Detect which cell encompasses the target text, then output its (x, y) center coordinate. 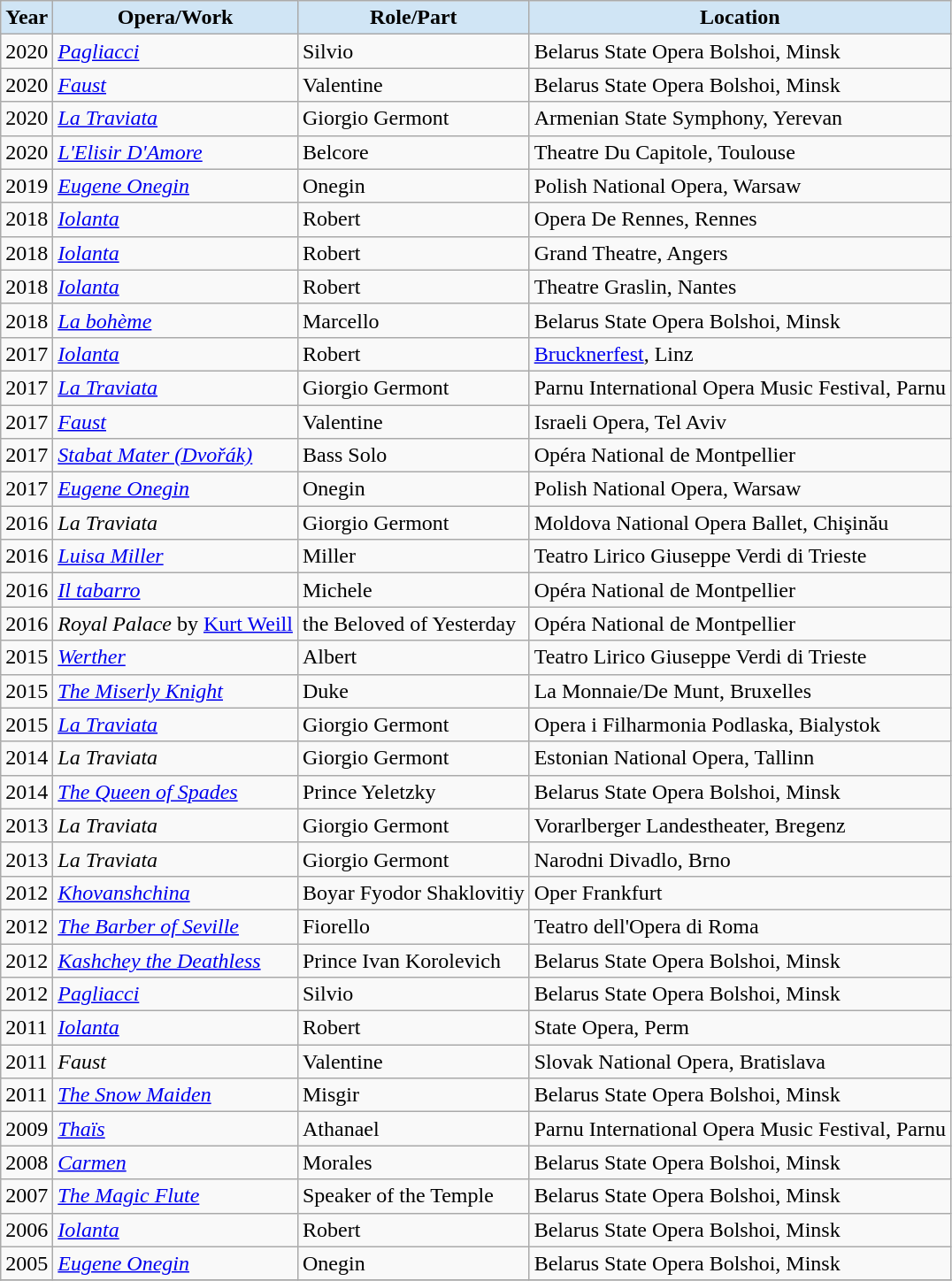
the Beloved of Yesterday (413, 624)
Albert (413, 657)
Slovak National Opera, Bratislava (740, 1062)
Opera i Filharmonia Podlaska, Bialystok (740, 725)
Thaïs (175, 1129)
Misgir (413, 1095)
The Snow Maiden (175, 1095)
Israeli Opera, Tel Aviv (740, 422)
Theatre Graslin, Nantes (740, 287)
Michele (413, 590)
2008 (27, 1162)
Vorarlberger Landestheater, Bregenz (740, 825)
Khovanshchina (175, 893)
Oper Frankfurt (740, 893)
Speaker of the Temple (413, 1196)
Stabat Mater (Dvořák) (175, 456)
Luisa Miller (175, 556)
Opera/Work (175, 18)
Teatro dell'Opera di Roma (740, 926)
The Barber of Seville (175, 926)
L'Elisir D'Amore (175, 152)
Belcore (413, 152)
Fiorello (413, 926)
Moldova National Opera Ballet, Chişinău (740, 523)
Role/Part (413, 18)
2006 (27, 1230)
The Miserly Knight (175, 691)
Grand Theatre, Angers (740, 253)
Narodni Divadlo, Brno (740, 859)
State Opera, Perm (740, 1028)
Kashchey the Deathless (175, 960)
Opera De Rennes, Rennes (740, 219)
Morales (413, 1162)
Royal Palace by Kurt Weill (175, 624)
Werther (175, 657)
Carmen (175, 1162)
Athanael (413, 1129)
2007 (27, 1196)
La bohème (175, 320)
Miller (413, 556)
Duke (413, 691)
2009 (27, 1129)
The Magic Flute (175, 1196)
Theatre Du Capitole, Toulouse (740, 152)
Location (740, 18)
The Queen of Spades (175, 792)
Year (27, 18)
La Monnaie/De Munt, Bruxelles (740, 691)
Il tabarro (175, 590)
Armenian State Symphony, Yerevan (740, 119)
2019 (27, 186)
Estonian National Opera, Tallinn (740, 758)
Brucknerfest, Linz (740, 354)
Marcello (413, 320)
Bass Solo (413, 456)
Prince Ivan Korolevich (413, 960)
Boyar Fyodor Shaklovitiy (413, 893)
Prince Yeletzky (413, 792)
2005 (27, 1263)
